Output the (X, Y) coordinate of the center of the cell containing the given text.  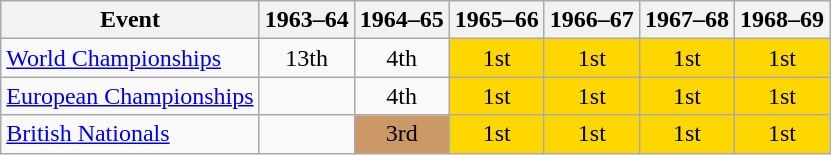
Event (130, 20)
British Nationals (130, 134)
1963–64 (306, 20)
3rd (402, 134)
13th (306, 58)
1964–65 (402, 20)
European Championships (130, 96)
1965–66 (496, 20)
1968–69 (782, 20)
World Championships (130, 58)
1966–67 (592, 20)
1967–68 (686, 20)
